For the text-containing cell, return its midpoint in (X, Y) coordinate format. 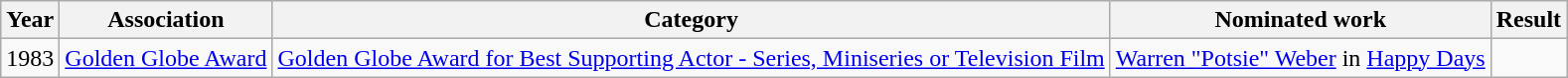
Warren "Potsie" Weber in Happy Days (1300, 58)
Year (30, 20)
Category (692, 20)
Golden Globe Award for Best Supporting Actor - Series, Miniseries or Television Film (692, 58)
1983 (30, 58)
Association (166, 20)
Golden Globe Award (166, 58)
Result (1528, 20)
Nominated work (1300, 20)
